Identify which cell holds the provided text, then report its [x, y] central coordinate. 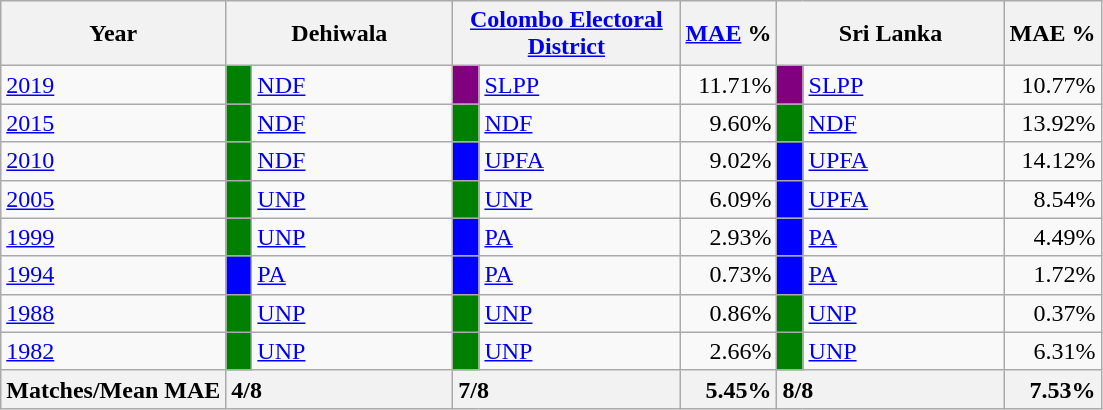
0.86% [728, 313]
2010 [114, 161]
2.93% [728, 237]
2015 [114, 123]
Colombo Electoral District [566, 34]
0.37% [1052, 313]
13.92% [1052, 123]
8/8 [890, 389]
2005 [114, 199]
6.31% [1052, 351]
6.09% [728, 199]
1.72% [1052, 275]
2.66% [728, 351]
Year [114, 34]
4.49% [1052, 237]
1994 [114, 275]
8.54% [1052, 199]
1999 [114, 237]
10.77% [1052, 85]
4/8 [340, 389]
Sri Lanka [890, 34]
1982 [114, 351]
7.53% [1052, 389]
1988 [114, 313]
5.45% [728, 389]
Dehiwala [340, 34]
9.60% [728, 123]
14.12% [1052, 161]
2019 [114, 85]
Matches/Mean MAE [114, 389]
0.73% [728, 275]
11.71% [728, 85]
7/8 [566, 389]
9.02% [728, 161]
